Search for the cell housing the specified text and yield its (X, Y) center coordinate. 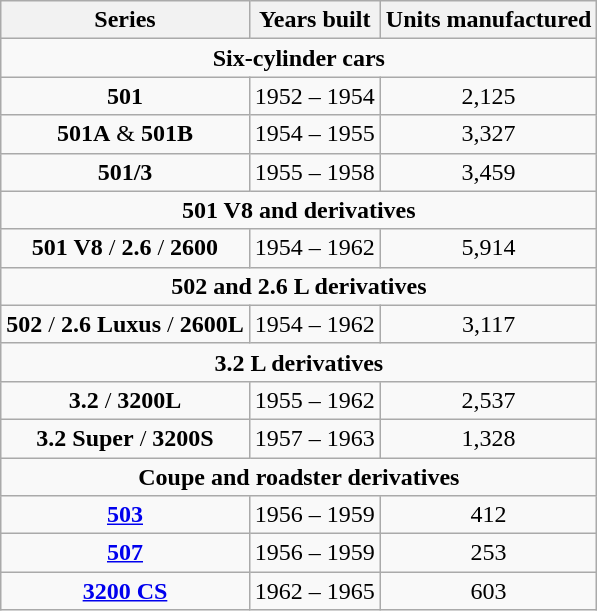
2,125 (488, 96)
Units manufactured (488, 20)
1952 – 1954 (314, 96)
Years built (314, 20)
Six-cylinder cars (299, 58)
501A & 501B (125, 134)
501 (125, 96)
412 (488, 515)
501 V8 / 2.6 / 2600 (125, 248)
1957 – 1963 (314, 438)
3,117 (488, 324)
1954 – 1955 (314, 134)
2,537 (488, 400)
1962 – 1965 (314, 591)
501/3 (125, 172)
253 (488, 553)
502 / 2.6 Luxus / 2600L (125, 324)
1955 – 1958 (314, 172)
507 (125, 553)
1,328 (488, 438)
1955 – 1962 (314, 400)
3.2 Super / 3200S (125, 438)
Coupe and roadster derivatives (299, 477)
3200 CS (125, 591)
3,327 (488, 134)
3,459 (488, 172)
3.2 L derivatives (299, 362)
3.2 / 3200L (125, 400)
501 V8 and derivatives (299, 210)
502 and 2.6 L derivatives (299, 286)
5,914 (488, 248)
503 (125, 515)
603 (488, 591)
Series (125, 20)
